Capture the cell that displays the provided text and extract its (X, Y) central coordinate. 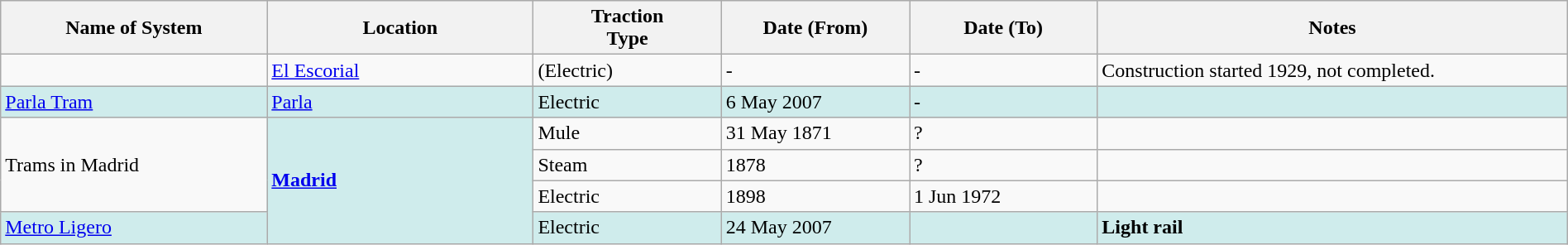
Date (To) (1004, 28)
Parla (400, 102)
1898 (815, 196)
Light rail (1332, 228)
Trams in Madrid (134, 165)
Date (From) (815, 28)
24 May 2007 (815, 228)
Mule (627, 133)
31 May 1871 (815, 133)
1878 (815, 165)
Metro Ligero (134, 228)
Madrid (400, 180)
Location (400, 28)
Construction started 1929, not completed. (1332, 70)
Notes (1332, 28)
6 May 2007 (815, 102)
TractionType (627, 28)
Parla Tram (134, 102)
(Electric) (627, 70)
1 Jun 1972 (1004, 196)
El Escorial (400, 70)
Name of System (134, 28)
Steam (627, 165)
